Return (x, y) of the center of cell containing provided text 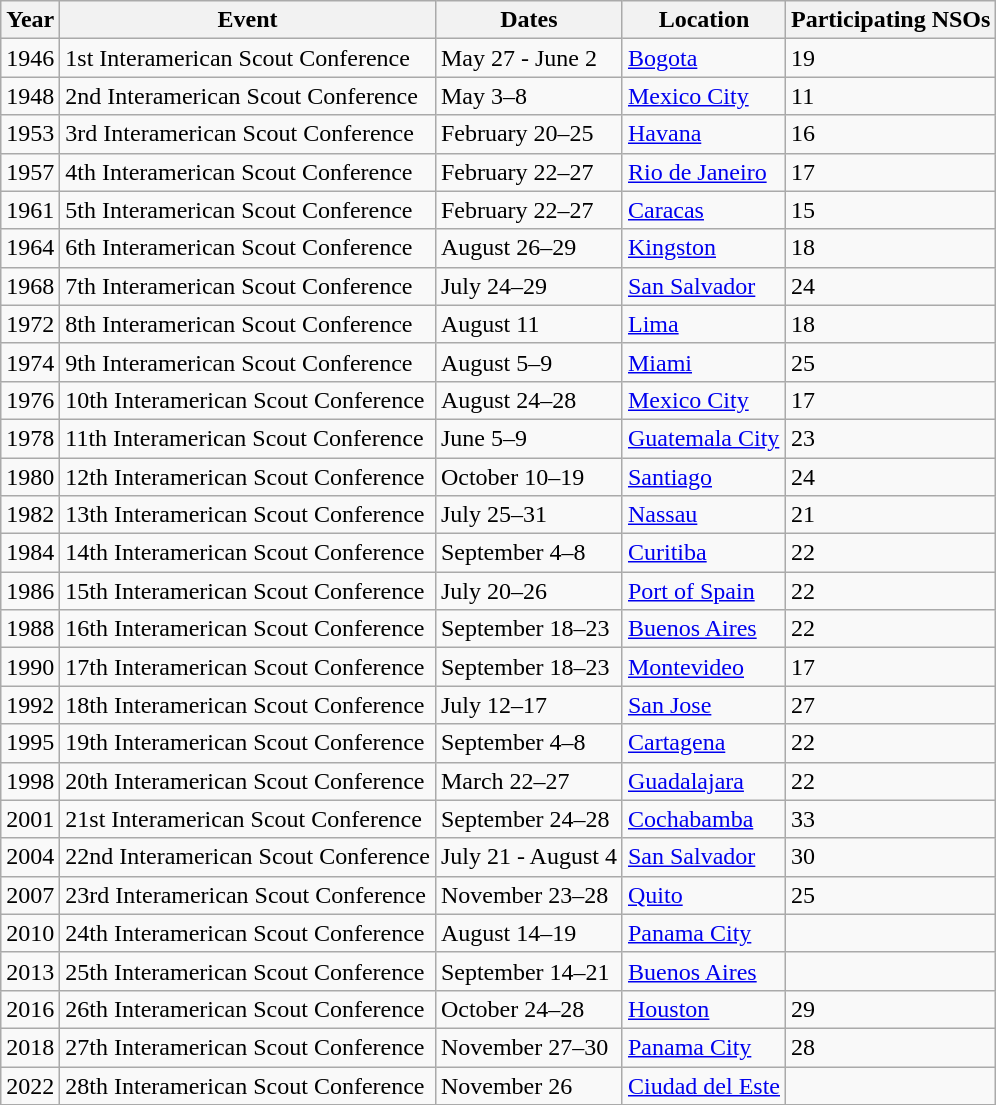
19th Interamerican Scout Conference (248, 743)
March 22–27 (528, 781)
1957 (30, 172)
8th Interamerican Scout Conference (248, 324)
September 24–28 (528, 819)
August 26–29 (528, 248)
1972 (30, 324)
Location (704, 20)
February 20–25 (528, 134)
November 27–30 (528, 1047)
1953 (30, 134)
27 (891, 705)
28th Interamerican Scout Conference (248, 1085)
July 21 - August 4 (528, 857)
Event (248, 20)
Santiago (704, 477)
2nd Interamerican Scout Conference (248, 96)
19 (891, 58)
San Jose (704, 705)
28 (891, 1047)
16th Interamerican Scout Conference (248, 629)
Rio de Janeiro (704, 172)
1980 (30, 477)
27th Interamerican Scout Conference (248, 1047)
Curitiba (704, 553)
Kingston (704, 248)
14th Interamerican Scout Conference (248, 553)
Havana (704, 134)
August 11 (528, 324)
July 25–31 (528, 515)
Cochabamba (704, 819)
August 5–9 (528, 362)
October 10–19 (528, 477)
Ciudad del Este (704, 1085)
7th Interamerican Scout Conference (248, 286)
Miami (704, 362)
Houston (704, 1009)
1990 (30, 667)
Dates (528, 20)
1988 (30, 629)
2001 (30, 819)
16 (891, 134)
2016 (30, 1009)
Nassau (704, 515)
1968 (30, 286)
Guatemala City (704, 438)
Lima (704, 324)
2022 (30, 1085)
15 (891, 210)
1976 (30, 400)
5th Interamerican Scout Conference (248, 210)
4th Interamerican Scout Conference (248, 172)
23rd Interamerican Scout Conference (248, 895)
1995 (30, 743)
July 24–29 (528, 286)
12th Interamerican Scout Conference (248, 477)
9th Interamerican Scout Conference (248, 362)
2013 (30, 971)
1982 (30, 515)
October 24–28 (528, 1009)
11 (891, 96)
21st Interamerican Scout Conference (248, 819)
20th Interamerican Scout Conference (248, 781)
11th Interamerican Scout Conference (248, 438)
Participating NSOs (891, 20)
21 (891, 515)
18th Interamerican Scout Conference (248, 705)
22nd Interamerican Scout Conference (248, 857)
17th Interamerican Scout Conference (248, 667)
November 26 (528, 1085)
26th Interamerican Scout Conference (248, 1009)
Caracas (704, 210)
6th Interamerican Scout Conference (248, 248)
August 24–28 (528, 400)
15th Interamerican Scout Conference (248, 591)
September 14–21 (528, 971)
Year (30, 20)
1946 (30, 58)
Montevideo (704, 667)
Guadalajara (704, 781)
2004 (30, 857)
1st Interamerican Scout Conference (248, 58)
2007 (30, 895)
1948 (30, 96)
23 (891, 438)
Bogota (704, 58)
29 (891, 1009)
3rd Interamerican Scout Conference (248, 134)
1986 (30, 591)
Quito (704, 895)
13th Interamerican Scout Conference (248, 515)
24th Interamerican Scout Conference (248, 933)
Port of Spain (704, 591)
November 23–28 (528, 895)
June 5–9 (528, 438)
1974 (30, 362)
1984 (30, 553)
August 14–19 (528, 933)
July 12–17 (528, 705)
1961 (30, 210)
May 3–8 (528, 96)
July 20–26 (528, 591)
Cartagena (704, 743)
33 (891, 819)
1978 (30, 438)
10th Interamerican Scout Conference (248, 400)
30 (891, 857)
1964 (30, 248)
1998 (30, 781)
2010 (30, 933)
25th Interamerican Scout Conference (248, 971)
2018 (30, 1047)
1992 (30, 705)
May 27 - June 2 (528, 58)
